Identify which cell holds the provided text, then report its (x, y) central coordinate. 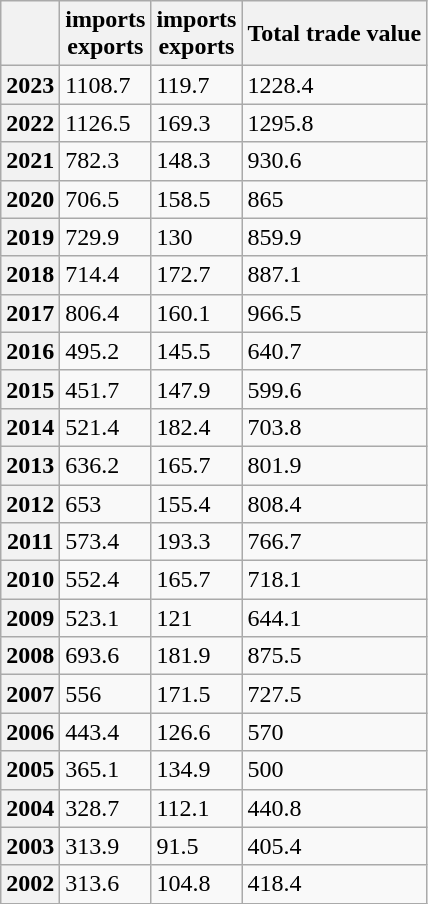
443.4 (106, 732)
703.8 (334, 427)
2016 (30, 351)
693.6 (106, 656)
130 (196, 237)
2019 (30, 237)
104.8 (196, 884)
2021 (30, 161)
599.6 (334, 389)
169.3 (196, 123)
121 (196, 618)
1228.4 (334, 85)
172.7 (196, 275)
1108.7 (106, 85)
875.5 (334, 656)
500 (334, 770)
451.7 (106, 389)
930.6 (334, 161)
570 (334, 732)
729.9 (106, 237)
193.3 (196, 542)
182.4 (196, 427)
2012 (30, 503)
859.9 (334, 237)
365.1 (106, 770)
552.4 (106, 580)
134.9 (196, 770)
155.4 (196, 503)
158.5 (196, 199)
405.4 (334, 846)
2003 (30, 846)
865 (334, 199)
644.1 (334, 618)
91.5 (196, 846)
2005 (30, 770)
1295.8 (334, 123)
418.4 (334, 884)
727.5 (334, 694)
2004 (30, 808)
801.9 (334, 465)
523.1 (106, 618)
573.4 (106, 542)
887.1 (334, 275)
112.1 (196, 808)
2013 (30, 465)
313.6 (106, 884)
126.6 (196, 732)
328.7 (106, 808)
160.1 (196, 313)
2008 (30, 656)
2007 (30, 694)
440.8 (334, 808)
806.4 (106, 313)
766.7 (334, 542)
148.3 (196, 161)
1126.5 (106, 123)
966.5 (334, 313)
2006 (30, 732)
556 (106, 694)
521.4 (106, 427)
2023 (30, 85)
147.9 (196, 389)
714.4 (106, 275)
2015 (30, 389)
640.7 (334, 351)
181.9 (196, 656)
2017 (30, 313)
718.1 (334, 580)
2009 (30, 618)
Total trade value (334, 34)
119.7 (196, 85)
636.2 (106, 465)
2010 (30, 580)
808.4 (334, 503)
171.5 (196, 694)
145.5 (196, 351)
495.2 (106, 351)
2014 (30, 427)
653 (106, 503)
2022 (30, 123)
2018 (30, 275)
2011 (30, 542)
782.3 (106, 161)
706.5 (106, 199)
2002 (30, 884)
2020 (30, 199)
313.9 (106, 846)
